Return the [x, y] coordinate for the center point of the cell that contains the specified text.  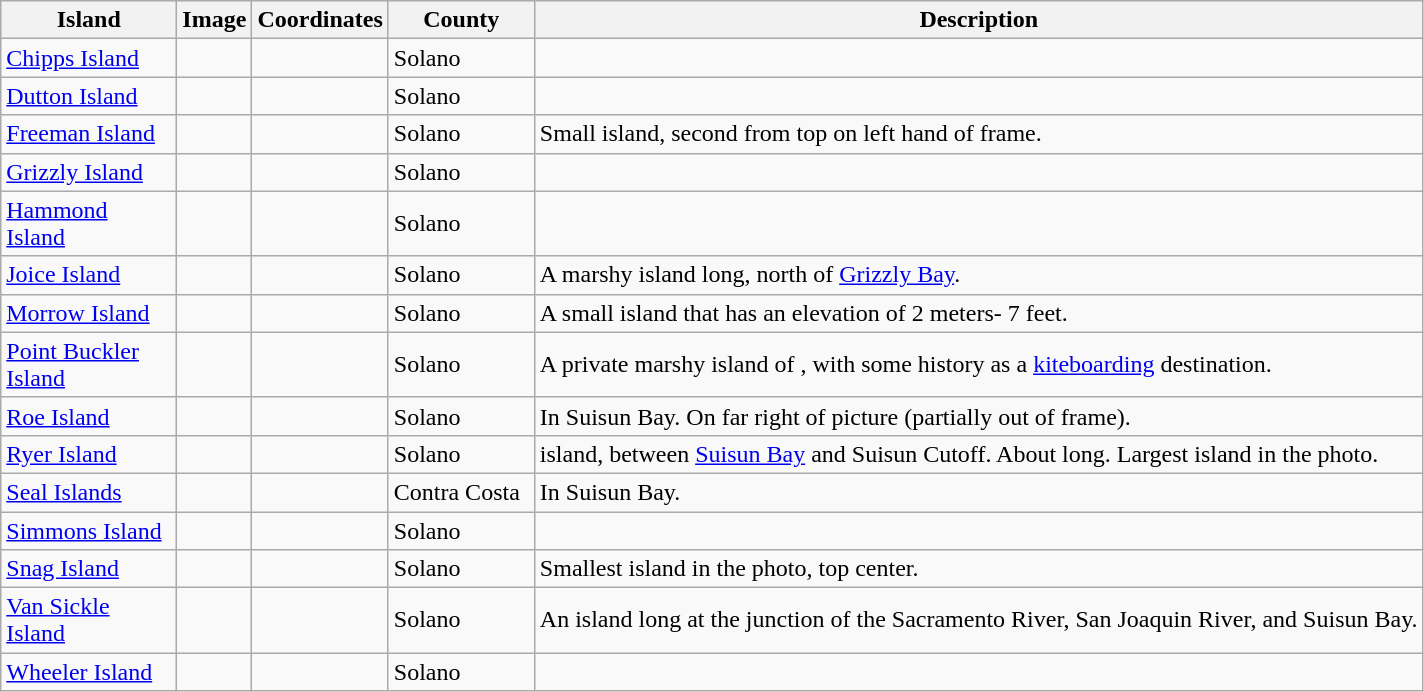
An island long at the junction of the Sacramento River, San Joaquin River, and Suisun Bay. [978, 620]
Small island, second from top on left hand of frame. [978, 134]
Dutton Island [89, 96]
Point Buckler Island [89, 364]
County [461, 20]
island, between Suisun Bay and Suisun Cutoff. About long. Largest island in the photo. [978, 454]
A small island that has an elevation of 2 meters- 7 feet. [978, 313]
A private marshy island of , with some history as a kiteboarding destination. [978, 364]
Joice Island [89, 275]
In Suisun Bay. [978, 492]
Van Sickle Island [89, 620]
In Suisun Bay. On far right of picture (partially out of frame). [978, 416]
Description [978, 20]
Coordinates [320, 20]
Morrow Island [89, 313]
Wheeler Island [89, 672]
Seal Islands [89, 492]
Contra Costa [461, 492]
Freeman Island [89, 134]
Smallest island in the photo, top center. [978, 569]
Snag Island [89, 569]
Roe Island [89, 416]
Ryer Island [89, 454]
Chipps Island [89, 58]
Simmons Island [89, 531]
Island [89, 20]
Hammond Island [89, 224]
A marshy island long, north of Grizzly Bay. [978, 275]
Grizzly Island [89, 172]
Image [214, 20]
